Capture the cell that displays the provided text and extract its (x, y) central coordinate. 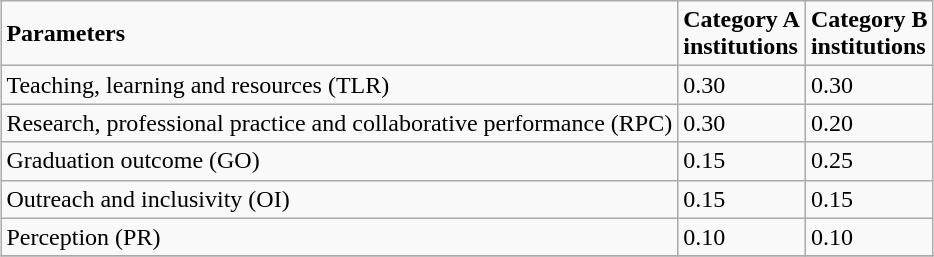
0.20 (869, 123)
Parameters (340, 34)
Research, professional practice and collaborative performance (RPC) (340, 123)
0.25 (869, 161)
Category A institutions (742, 34)
Teaching, learning and resources (TLR) (340, 85)
Category B institutions (869, 34)
Graduation outcome (GO) (340, 161)
Perception (PR) (340, 237)
Outreach and inclusivity (OI) (340, 199)
